Find where the given text appears and provide that cell's center as [X, Y] coordinate. 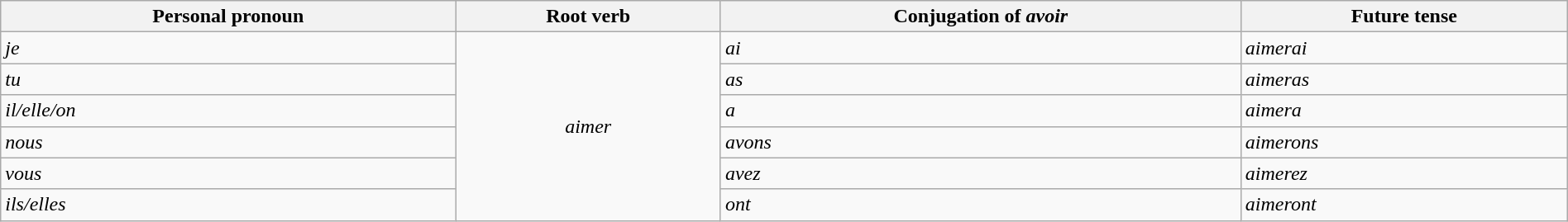
aimerons [1404, 142]
a [981, 111]
ont [981, 205]
Conjugation of avoir [981, 17]
Personal pronoun [228, 17]
je [228, 48]
aimeront [1404, 205]
as [981, 79]
aimerai [1404, 48]
Future tense [1404, 17]
aimerez [1404, 173]
tu [228, 79]
aimeras [1404, 79]
il/elle/on [228, 111]
avons [981, 142]
avez [981, 173]
ils/elles [228, 205]
ai [981, 48]
Root verb [589, 17]
vous [228, 173]
nous [228, 142]
aimera [1404, 111]
aimer [589, 126]
